Detect which cell encompasses the target text, then output its [x, y] center coordinate. 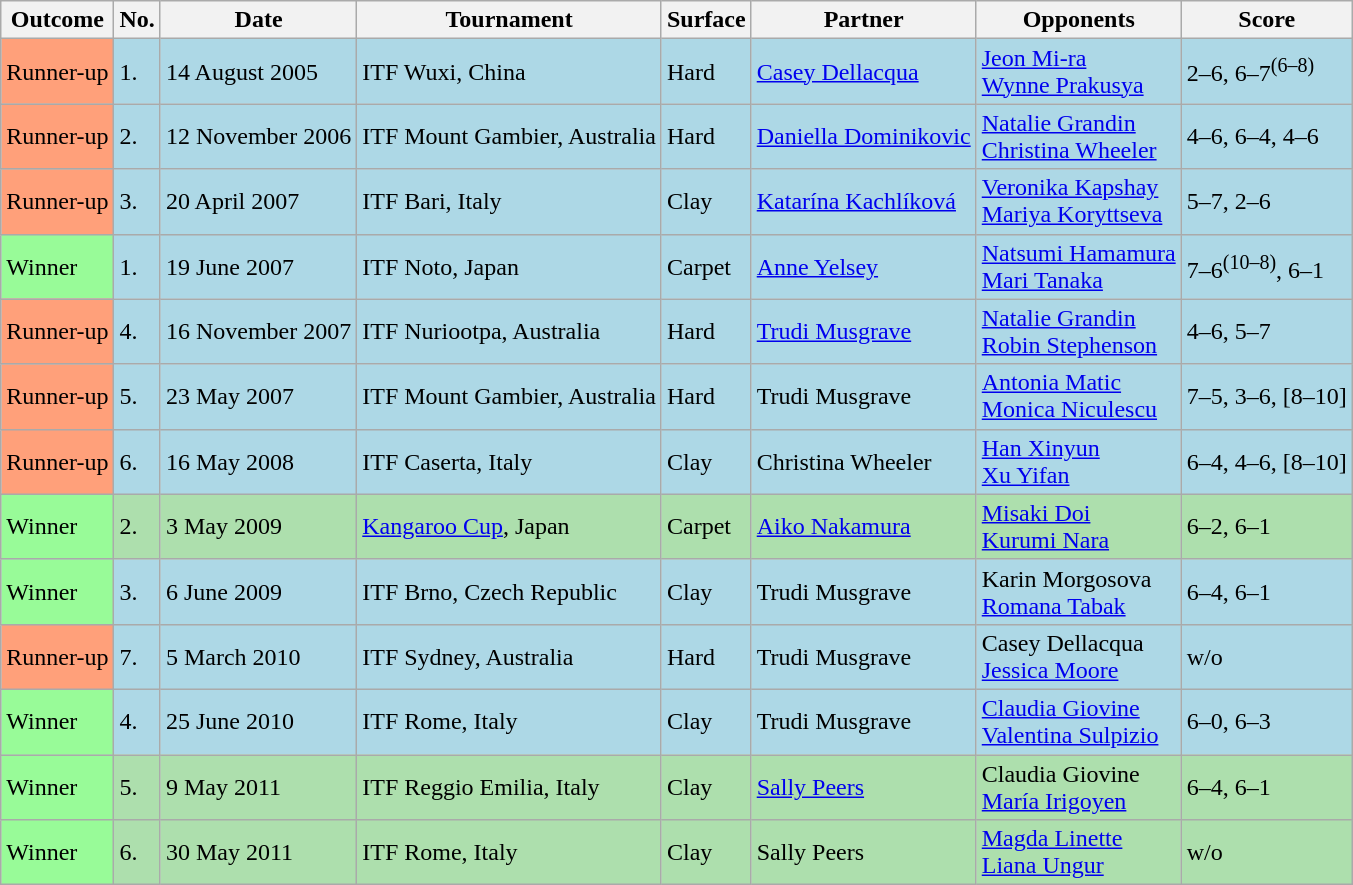
Date [258, 20]
6–2, 6–1 [1266, 526]
ITF Noto, Japan [510, 266]
Tournament [510, 20]
ITF Sydney, Australia [510, 656]
Casey Dellacqua [864, 72]
Katarína Kachlíková [864, 202]
Kangaroo Cup, Japan [510, 526]
2–6, 6–7(6–8) [1266, 72]
Natalie Grandin Christina Wheeler [1078, 136]
3 May 2009 [258, 526]
Anne Yelsey [864, 266]
30 May 2011 [258, 852]
5 March 2010 [258, 656]
No. [137, 20]
20 April 2007 [258, 202]
6–4, 4–6, [8–10] [1266, 462]
ITF Brno, Czech Republic [510, 592]
Claudia Giovine Valentina Sulpizio [1078, 722]
Daniella Dominikovic [864, 136]
7. [137, 656]
Partner [864, 20]
Karin Morgosova Romana Tabak [1078, 592]
Jeon Mi-ra Wynne Prakusya [1078, 72]
7–5, 3–6, [8–10] [1266, 396]
Score [1266, 20]
Surface [706, 20]
ITF Reggio Emilia, Italy [510, 786]
25 June 2010 [258, 722]
5–7, 2–6 [1266, 202]
Opponents [1078, 20]
14 August 2005 [258, 72]
6 June 2009 [258, 592]
ITF Bari, Italy [510, 202]
19 June 2007 [258, 266]
16 May 2008 [258, 462]
Han Xinyun Xu Yifan [1078, 462]
Antonia Matic Monica Niculescu [1078, 396]
23 May 2007 [258, 396]
Aiko Nakamura [864, 526]
4–6, 5–7 [1266, 332]
Magda Linette Liana Ungur [1078, 852]
9 May 2011 [258, 786]
Christina Wheeler [864, 462]
16 November 2007 [258, 332]
Casey Dellacqua Jessica Moore [1078, 656]
4–6, 6–4, 4–6 [1266, 136]
ITF Caserta, Italy [510, 462]
ITF Nuriootpa, Australia [510, 332]
Claudia Giovine María Irigoyen [1078, 786]
Outcome [58, 20]
6–0, 6–3 [1266, 722]
ITF Wuxi, China [510, 72]
Natalie Grandin Robin Stephenson [1078, 332]
12 November 2006 [258, 136]
Natsumi Hamamura Mari Tanaka [1078, 266]
7–6(10–8), 6–1 [1266, 266]
Veronika Kapshay Mariya Koryttseva [1078, 202]
Misaki Doi Kurumi Nara [1078, 526]
